Extract the (X, Y) coordinate from the center of the cell holding the provided text.  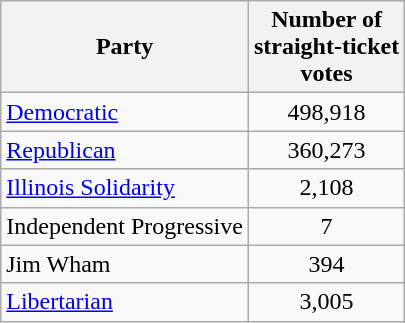
498,918 (326, 112)
Number ofstraight-ticketvotes (326, 47)
Libertarian (125, 302)
7 (326, 226)
2,108 (326, 188)
Independent Progressive (125, 226)
Democratic (125, 112)
Jim Wham (125, 264)
Republican (125, 150)
Party (125, 47)
Illinois Solidarity (125, 188)
3,005 (326, 302)
394 (326, 264)
360,273 (326, 150)
